Capture the cell that displays the provided text and extract its [x, y] central coordinate. 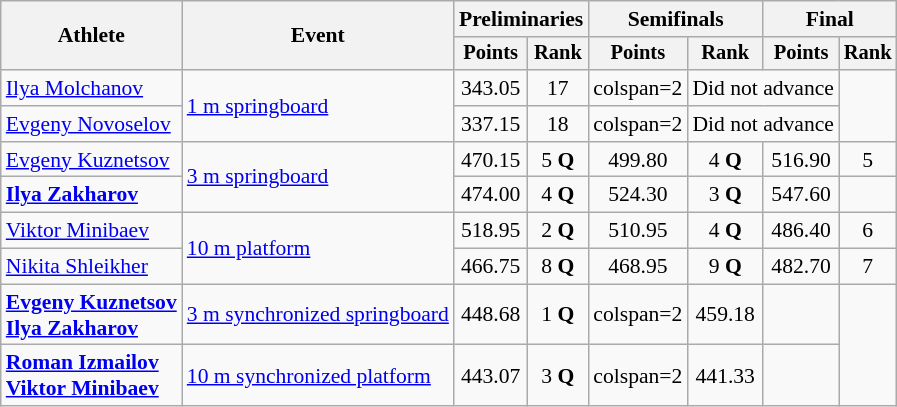
5 [868, 160]
337.15 [491, 124]
468.95 [638, 267]
1 m springboard [318, 106]
Athlete [92, 36]
Semifinals [676, 19]
Ilya Molchanov [92, 88]
2 Q [558, 231]
470.15 [491, 160]
Nikita Shleikher [92, 267]
486.40 [801, 231]
Roman IzmailovViktor Minibaev [92, 376]
Preliminaries [521, 19]
Final [830, 19]
441.33 [725, 376]
10 m platform [318, 248]
Evgeny Kuznetsov [92, 160]
Ilya Zakharov [92, 195]
474.00 [491, 195]
5 Q [558, 160]
518.95 [491, 231]
3 m springboard [318, 178]
9 Q [725, 267]
10 m synchronized platform [318, 376]
7 [868, 267]
1 Q [558, 314]
Evgeny Novoselov [92, 124]
6 [868, 231]
547.60 [801, 195]
8 Q [558, 267]
459.18 [725, 314]
Viktor Minibaev [92, 231]
Event [318, 36]
499.80 [638, 160]
343.05 [491, 88]
18 [558, 124]
466.75 [491, 267]
524.30 [638, 195]
482.70 [801, 267]
510.95 [638, 231]
Evgeny KuznetsovIlya Zakharov [92, 314]
516.90 [801, 160]
443.07 [491, 376]
3 m synchronized springboard [318, 314]
448.68 [491, 314]
17 [558, 88]
